Identify which cell holds the provided text, then report its (x, y) central coordinate. 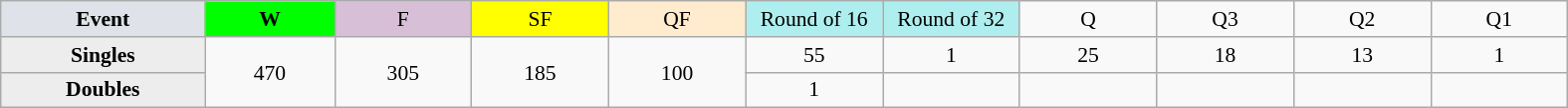
Q (1088, 19)
13 (1362, 55)
Q2 (1362, 19)
18 (1226, 55)
F (403, 19)
W (270, 19)
470 (270, 72)
Doubles (104, 90)
Round of 16 (814, 19)
55 (814, 55)
Q3 (1226, 19)
25 (1088, 55)
Event (104, 19)
185 (541, 72)
305 (403, 72)
100 (677, 72)
QF (677, 19)
Singles (104, 55)
Round of 32 (951, 19)
SF (541, 19)
Q1 (1499, 19)
